Extract the (X, Y) coordinate from the center of the cell holding the provided text.  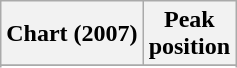
Peakposition (189, 34)
Chart (2007) (72, 34)
